Pinpoint the cell where the given text exists, returning its [x, y] midpoint coordinate. 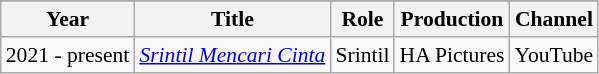
2021 - present [68, 55]
YouTube [554, 55]
Channel [554, 19]
Title [232, 19]
Year [68, 19]
Role [362, 19]
HA Pictures [452, 55]
Production [452, 19]
Srintil [362, 55]
Srintil Mencari Cinta [232, 55]
